Return [X, Y] of the center of cell containing provided text 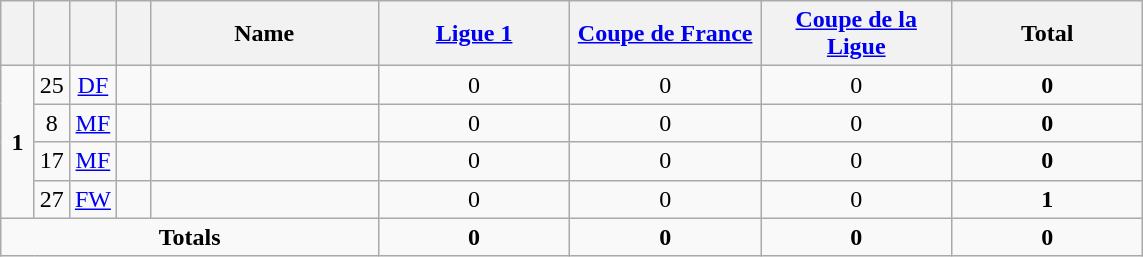
27 [52, 199]
Name [264, 34]
Total [1048, 34]
Totals [190, 237]
FW [92, 199]
Coupe de France [666, 34]
8 [52, 123]
17 [52, 161]
25 [52, 85]
DF [92, 85]
Ligue 1 [474, 34]
Coupe de la Ligue [856, 34]
